Search for the cell housing the specified text and yield its (x, y) center coordinate. 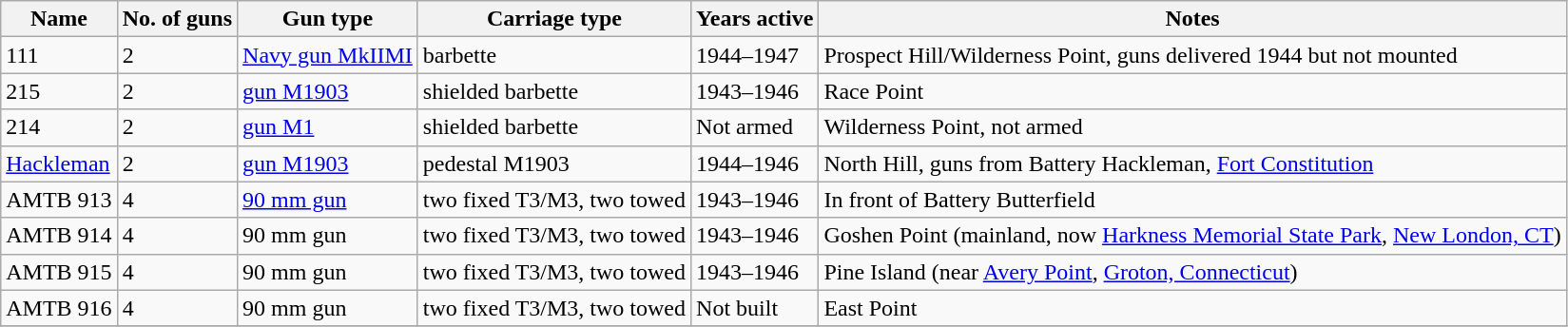
gun M1 (328, 127)
215 (59, 91)
Hackleman (59, 163)
Not built (755, 308)
Prospect Hill/Wilderness Point, guns delivered 1944 but not mounted (1192, 55)
East Point (1192, 308)
AMTB 913 (59, 200)
Goshen Point (mainland, now Harkness Memorial State Park, New London, CT) (1192, 236)
214 (59, 127)
Carriage type (553, 19)
Race Point (1192, 91)
Not armed (755, 127)
North Hill, guns from Battery Hackleman, Fort Constitution (1192, 163)
Wilderness Point, not armed (1192, 127)
barbette (553, 55)
Navy gun MkIIMI (328, 55)
In front of Battery Butterfield (1192, 200)
AMTB 916 (59, 308)
Notes (1192, 19)
pedestal M1903 (553, 163)
Name (59, 19)
AMTB 914 (59, 236)
AMTB 915 (59, 272)
Pine Island (near Avery Point, Groton, Connecticut) (1192, 272)
Gun type (328, 19)
Years active (755, 19)
111 (59, 55)
No. of guns (177, 19)
1944–1946 (755, 163)
1944–1947 (755, 55)
